Output the [X, Y] coordinate of the center of the cell containing the given text.  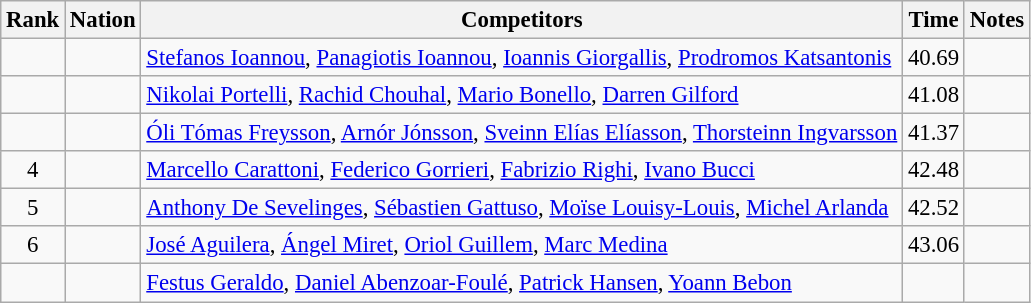
Time [934, 20]
Marcello Carattoni, Federico Gorrieri, Fabrizio Righi, Ivano Bucci [522, 170]
42.52 [934, 208]
Rank [33, 20]
Stefanos Ioannou, Panagiotis Ioannou, Ioannis Giorgallis, Prodromos Katsantonis [522, 58]
43.06 [934, 245]
Nation [103, 20]
Anthony De Sevelinges, Sébastien Gattuso, Moïse Louisy-Louis, Michel Arlanda [522, 208]
41.37 [934, 133]
40.69 [934, 58]
Competitors [522, 20]
42.48 [934, 170]
5 [33, 208]
Nikolai Portelli, Rachid Chouhal, Mario Bonello, Darren Gilford [522, 95]
Notes [996, 20]
4 [33, 170]
41.08 [934, 95]
Óli Tómas Freysson, Arnór Jónsson, Sveinn Elías Elíasson, Thorsteinn Ingvarsson [522, 133]
Festus Geraldo, Daniel Abenzoar-Foulé, Patrick Hansen, Yoann Bebon [522, 283]
6 [33, 245]
José Aguilera, Ángel Miret, Oriol Guillem, Marc Medina [522, 245]
